Find where the given text appears and provide that cell's center as (X, Y) coordinate. 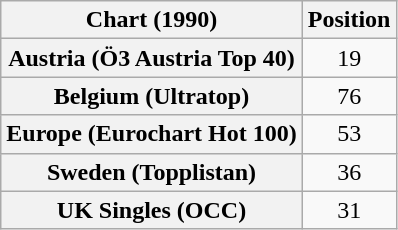
53 (349, 134)
31 (349, 210)
36 (349, 172)
Chart (1990) (152, 20)
UK Singles (OCC) (152, 210)
Austria (Ö3 Austria Top 40) (152, 58)
Position (349, 20)
Europe (Eurochart Hot 100) (152, 134)
Belgium (Ultratop) (152, 96)
19 (349, 58)
Sweden (Topplistan) (152, 172)
76 (349, 96)
